For the text-containing cell, return its midpoint in (X, Y) coordinate format. 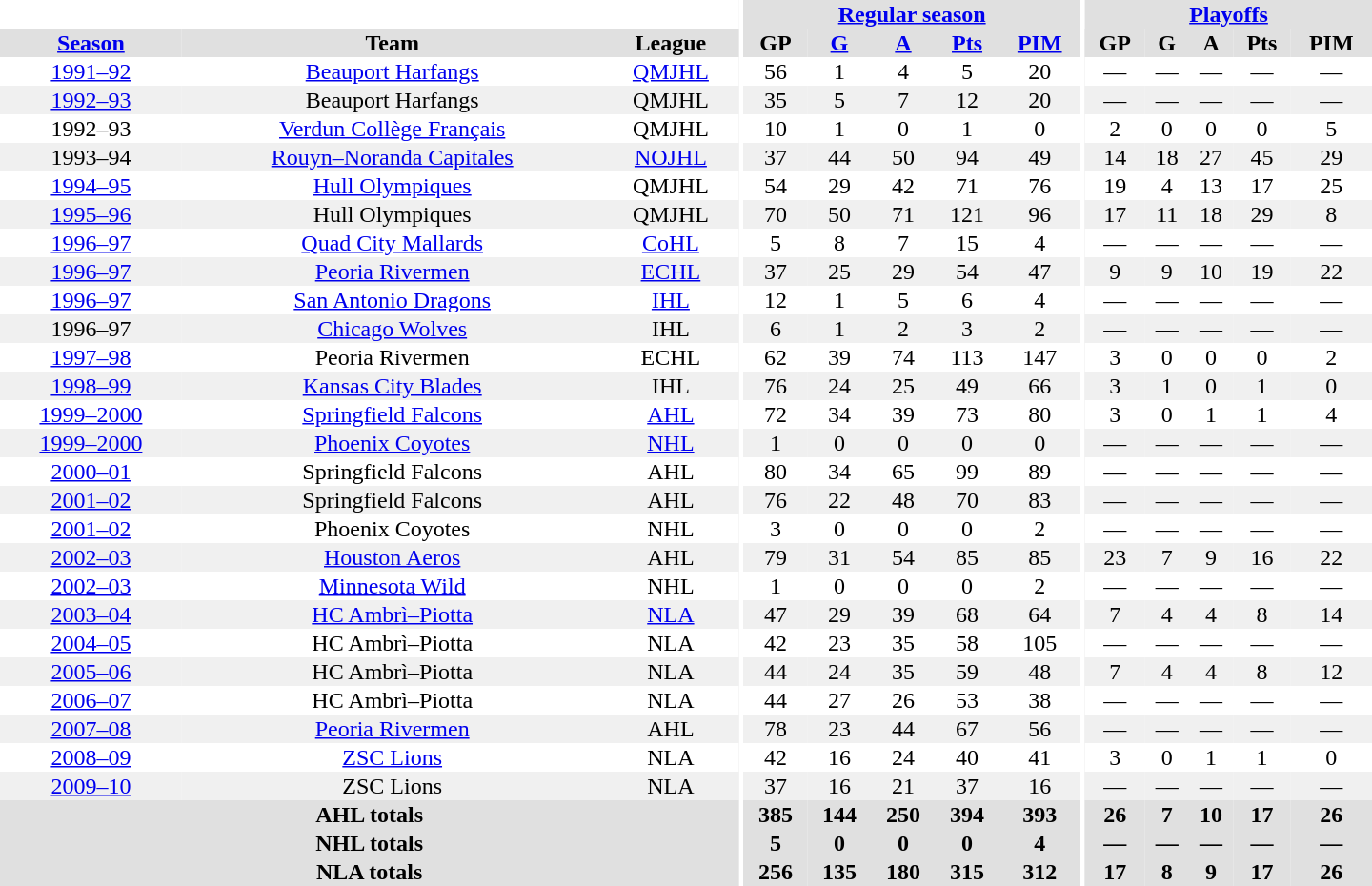
CoHL (671, 243)
250 (903, 815)
83 (1040, 500)
64 (1040, 614)
2009–10 (91, 786)
58 (968, 643)
53 (968, 700)
31 (838, 557)
Quad City Mallards (393, 243)
38 (1040, 700)
66 (1040, 386)
78 (776, 729)
45 (1261, 157)
121 (968, 214)
Playoffs (1229, 14)
74 (903, 357)
Chicago Wolves (393, 329)
1997–98 (91, 357)
312 (1040, 872)
113 (968, 357)
1993–94 (91, 157)
256 (776, 872)
40 (968, 757)
NOJHL (671, 157)
1991–92 (91, 71)
135 (838, 872)
59 (968, 672)
68 (968, 614)
41 (1040, 757)
1998–99 (91, 386)
147 (1040, 357)
Kansas City Blades (393, 386)
San Antonio Dragons (393, 300)
21 (903, 786)
Verdun Collège Français (393, 129)
Team (393, 43)
67 (968, 729)
65 (903, 472)
AHL totals (370, 815)
73 (968, 414)
1995–96 (91, 214)
13 (1211, 186)
89 (1040, 472)
11 (1167, 214)
League (671, 43)
Regular season (911, 14)
2008–09 (91, 757)
180 (903, 872)
94 (968, 157)
315 (968, 872)
2003–04 (91, 614)
NLA totals (370, 872)
96 (1040, 214)
2005–06 (91, 672)
72 (776, 414)
NHL totals (370, 843)
1994–95 (91, 186)
385 (776, 815)
Rouyn–Noranda Capitales (393, 157)
Minnesota Wild (393, 586)
393 (1040, 815)
2006–07 (91, 700)
Houston Aeros (393, 557)
99 (968, 472)
2007–08 (91, 729)
2004–05 (91, 643)
Season (91, 43)
15 (968, 243)
394 (968, 815)
144 (838, 815)
79 (776, 557)
2000–01 (91, 472)
62 (776, 357)
105 (1040, 643)
